Locate the cell with the specified text and output its [X, Y] center coordinate. 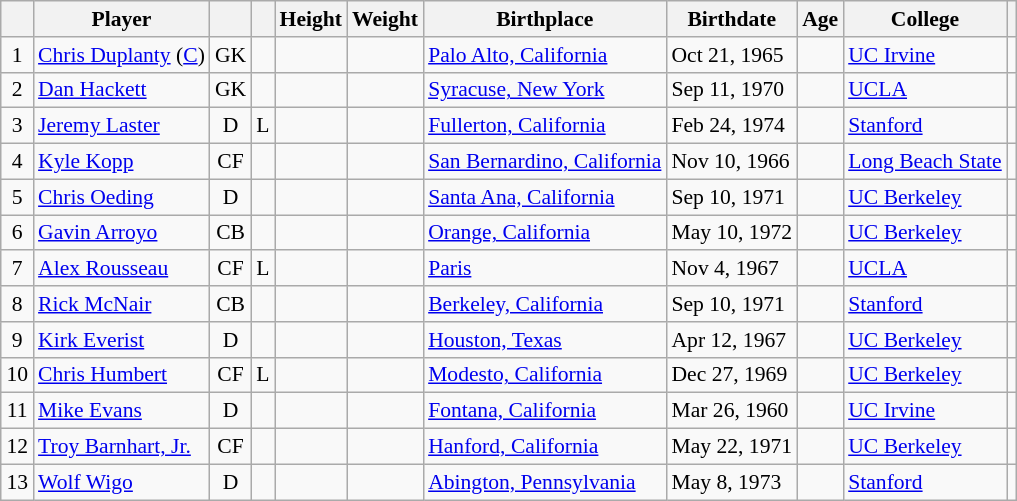
12 [17, 447]
8 [17, 304]
Troy Barnhart, Jr. [122, 447]
Dan Hackett [122, 90]
Birthplace [544, 19]
Long Beach State [925, 162]
Player [122, 19]
Gavin Arroyo [122, 233]
5 [17, 197]
13 [17, 482]
Mike Evans [122, 411]
Nov 10, 1966 [732, 162]
4 [17, 162]
11 [17, 411]
9 [17, 340]
Nov 4, 1967 [732, 269]
Paris [544, 269]
Modesto, California [544, 375]
Oct 21, 1965 [732, 55]
Santa Ana, California [544, 197]
San Bernardino, California [544, 162]
Abington, Pennsylvania [544, 482]
Hanford, California [544, 447]
Fontana, California [544, 411]
Wolf Wigo [122, 482]
May 22, 1971 [732, 447]
Syracuse, New York [544, 90]
Kyle Kopp [122, 162]
Alex Rousseau [122, 269]
May 8, 1973 [732, 482]
Houston, Texas [544, 340]
2 [17, 90]
Chris Oeding [122, 197]
Chris Humbert [122, 375]
Rick McNair [122, 304]
Orange, California [544, 233]
Dec 27, 1969 [732, 375]
Fullerton, California [544, 126]
Age [820, 19]
3 [17, 126]
10 [17, 375]
7 [17, 269]
Kirk Everist [122, 340]
College [925, 19]
Apr 12, 1967 [732, 340]
Height [311, 19]
Weight [385, 19]
May 10, 1972 [732, 233]
Sep 11, 1970 [732, 90]
Jeremy Laster [122, 126]
Mar 26, 1960 [732, 411]
1 [17, 55]
Feb 24, 1974 [732, 126]
Chris Duplanty (C) [122, 55]
Berkeley, California [544, 304]
Birthdate [732, 19]
Palo Alto, California [544, 55]
6 [17, 233]
